Pinpoint the cell where the given text exists, returning its [X, Y] midpoint coordinate. 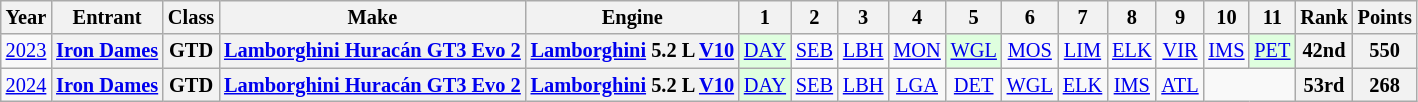
6 [1030, 17]
11 [1272, 17]
MON [916, 51]
1 [765, 17]
Make [372, 17]
268 [1385, 85]
53rd [1324, 85]
42nd [1324, 51]
Year [26, 17]
Class [191, 17]
550 [1385, 51]
9 [1180, 17]
8 [1132, 17]
Entrant [107, 17]
Engine [632, 17]
Rank [1324, 17]
4 [916, 17]
PET [1272, 51]
2 [814, 17]
LGA [916, 85]
Points [1385, 17]
2023 [26, 51]
DET [974, 85]
2024 [26, 85]
MOS [1030, 51]
3 [863, 17]
10 [1226, 17]
VIR [1180, 51]
ATL [1180, 85]
7 [1082, 17]
LIM [1082, 51]
5 [974, 17]
